Return (X, Y) of the center of cell containing provided text 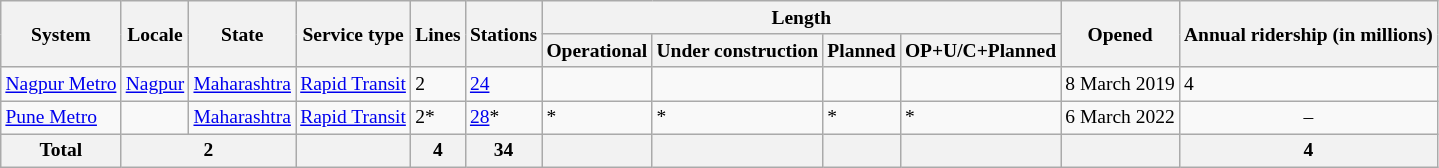
Locale (155, 34)
34 (503, 150)
Under construction (738, 50)
Pune Metro (61, 118)
Opened (1120, 34)
2* (438, 118)
Nagpur Metro (61, 84)
Annual ridership (in millions) (1308, 34)
Operational (597, 50)
Service type (354, 34)
Lines (438, 34)
6 March 2022 (1120, 118)
8 March 2019 (1120, 84)
State (242, 34)
System (61, 34)
28* (503, 118)
Nagpur (155, 84)
Planned (862, 50)
Length (802, 18)
Total (61, 150)
24 (503, 84)
Stations (503, 34)
– (1308, 118)
OP+U/C+Planned (980, 50)
